Return [X, Y] of the center of cell containing provided text 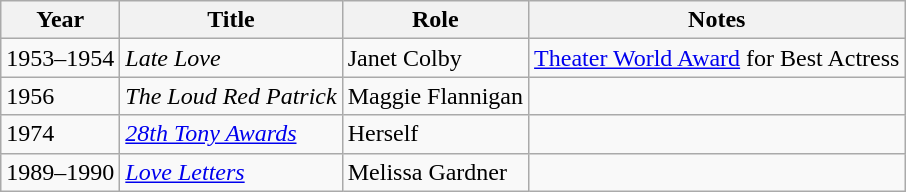
Melissa Gardner [435, 172]
1956 [60, 96]
1989–1990 [60, 172]
Maggie Flannigan [435, 96]
Late Love [231, 58]
1953–1954 [60, 58]
28th Tony Awards [231, 134]
Theater World Award for Best Actress [717, 58]
Herself [435, 134]
Janet Colby [435, 58]
Role [435, 20]
Year [60, 20]
Notes [717, 20]
Title [231, 20]
Love Letters [231, 172]
1974 [60, 134]
The Loud Red Patrick [231, 96]
